Find where the given text appears and provide that cell's center as (X, Y) coordinate. 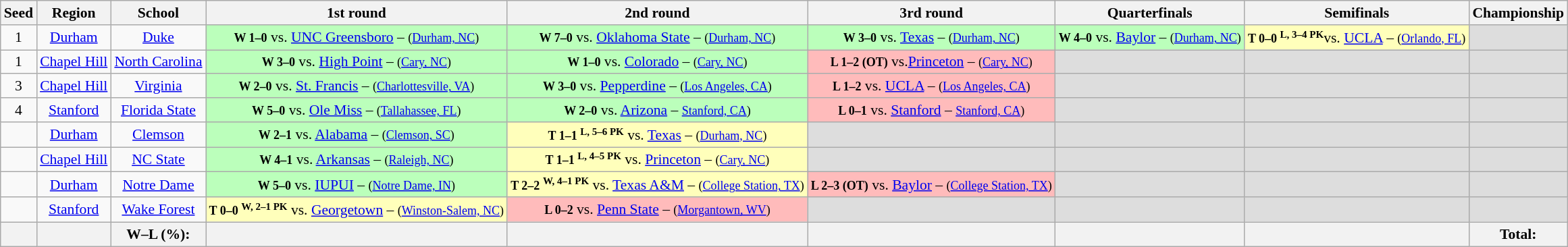
T 0–0 W, 2–1 PK vs. Georgetown – (Winston-Salem, NC) (357, 209)
Seed (19, 13)
Semifinals (1357, 13)
3 (19, 86)
L 2–3 (OT) vs. Baylor – (College Station, TX) (932, 185)
L 1–2 (OT) vs.Princeton – (Cary, NC) (932, 62)
Quarterfinals (1150, 13)
1st round (357, 13)
W 3–0 vs. Texas – (Durham, NC) (932, 38)
Virginia (158, 86)
Notre Dame (158, 185)
W 5–0 vs. Ole Miss – (Tallahassee, FL) (357, 110)
Total: (1518, 234)
W 1–0 vs. Colorado – (Cary, NC) (658, 62)
W 2–0 vs. Arizona – Stanford, CA) (658, 110)
W 1–0 vs. UNC Greensboro – (Durham, NC) (357, 38)
2nd round (658, 13)
T 2–2 W, 4–1 PK vs. Texas A&M – (College Station, TX) (658, 185)
School (158, 13)
3rd round (932, 13)
North Carolina (158, 62)
W 2–0 vs. St. Francis – (Charlottesville, VA) (357, 86)
Florida State (158, 110)
W 4–1 vs. Arkansas – (Raleigh, NC) (357, 159)
W 7–0 vs. Oklahoma State – (Durham, NC) (658, 38)
W 3–0 vs. High Point – (Cary, NC) (357, 62)
W–L (%): (158, 234)
T 1–1 L, 5–6 PK vs. Texas – (Durham, NC) (658, 135)
W 3–0 vs. Pepperdine – (Los Angeles, CA) (658, 86)
W 4–0 vs. Baylor – (Durham, NC) (1150, 38)
W 5–0 vs. IUPUI – (Notre Dame, IN) (357, 185)
T 1–1 L, 4–5 PK vs. Princeton – (Cary, NC) (658, 159)
Clemson (158, 135)
Championship (1518, 13)
NC State (158, 159)
4 (19, 110)
Region (74, 13)
L 0–1 vs. Stanford – Stanford, CA) (932, 110)
L 0–2 vs. Penn State – (Morgantown, WV) (658, 209)
L 1–2 vs. UCLA – (Los Angeles, CA) (932, 86)
W 2–1 vs. Alabama – (Clemson, SC) (357, 135)
Duke (158, 38)
T 0–0 L, 3–4 PKvs. UCLA – (Orlando, FL) (1357, 38)
Wake Forest (158, 209)
